Locate the cell with the specified text and output its (x, y) center coordinate. 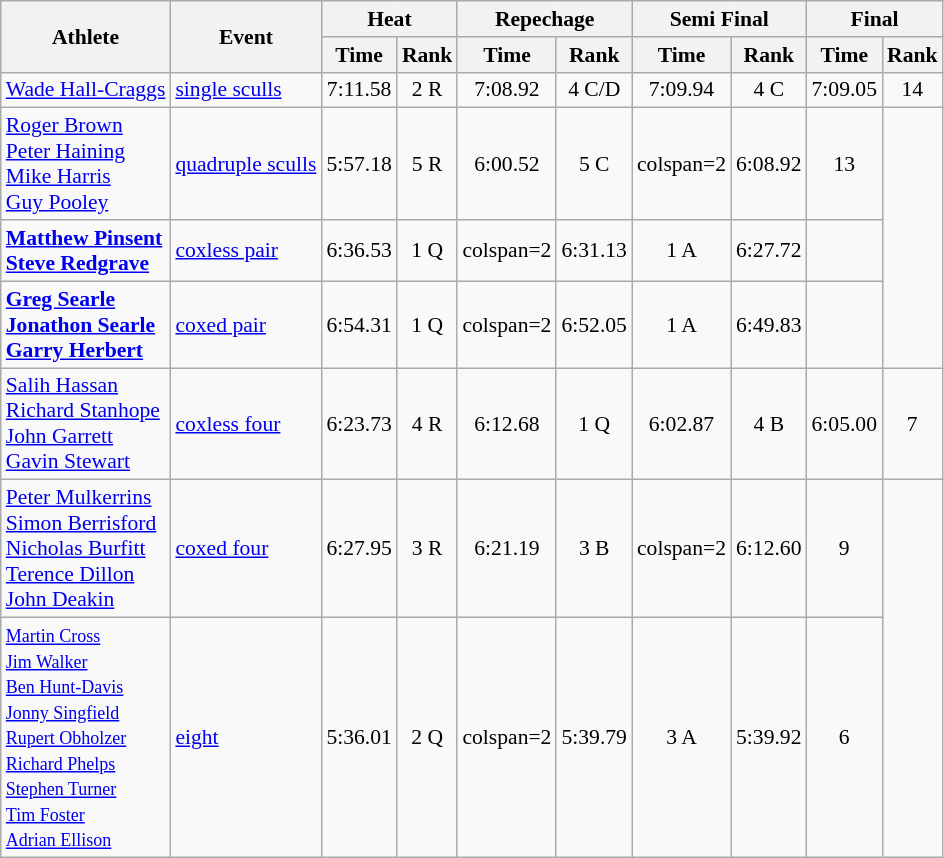
Heat (389, 19)
13 (844, 164)
coxed pair (246, 324)
6:23.73 (358, 424)
7:09.05 (844, 90)
coxless pair (246, 250)
Greg SearleJonathon SearleGarry Herbert (86, 324)
7:11.58 (358, 90)
7:08.92 (506, 90)
2 R (428, 90)
3 R (428, 549)
7:09.94 (682, 90)
4 B (768, 424)
Repechage (544, 19)
Athlete (86, 36)
3 A (682, 738)
single sculls (246, 90)
7 (912, 424)
6:36.53 (358, 250)
Matthew PinsentSteve Redgrave (86, 250)
6:12.60 (768, 549)
5:39.92 (768, 738)
4 R (428, 424)
6:27.95 (358, 549)
Semi Final (720, 19)
6:00.52 (506, 164)
9 (844, 549)
3 B (594, 549)
4 C (768, 90)
Roger BrownPeter HainingMike HarrisGuy Pooley (86, 164)
6:02.87 (682, 424)
6:27.72 (768, 250)
eight (246, 738)
5:36.01 (358, 738)
5 R (428, 164)
coxed four (246, 549)
6:31.13 (594, 250)
6:52.05 (594, 324)
6:05.00 (844, 424)
Wade Hall-Craggs (86, 90)
4 C/D (594, 90)
coxless four (246, 424)
Event (246, 36)
5 C (594, 164)
5:57.18 (358, 164)
6 (844, 738)
14 (912, 90)
Martin CrossJim WalkerBen Hunt-DavisJonny SingfieldRupert ObholzerRichard PhelpsStephen TurnerTim FosterAdrian Ellison (86, 738)
Peter MulkerrinsSimon BerrisfordNicholas BurfittTerence DillonJohn Deakin (86, 549)
6:54.31 (358, 324)
6:21.19 (506, 549)
Salih HassanRichard StanhopeJohn GarrettGavin Stewart (86, 424)
6:12.68 (506, 424)
6:08.92 (768, 164)
6:49.83 (768, 324)
5:39.79 (594, 738)
Final (875, 19)
quadruple sculls (246, 164)
2 Q (428, 738)
